Determine the [x, y] coordinate at the center of the cell enclosing the given text.  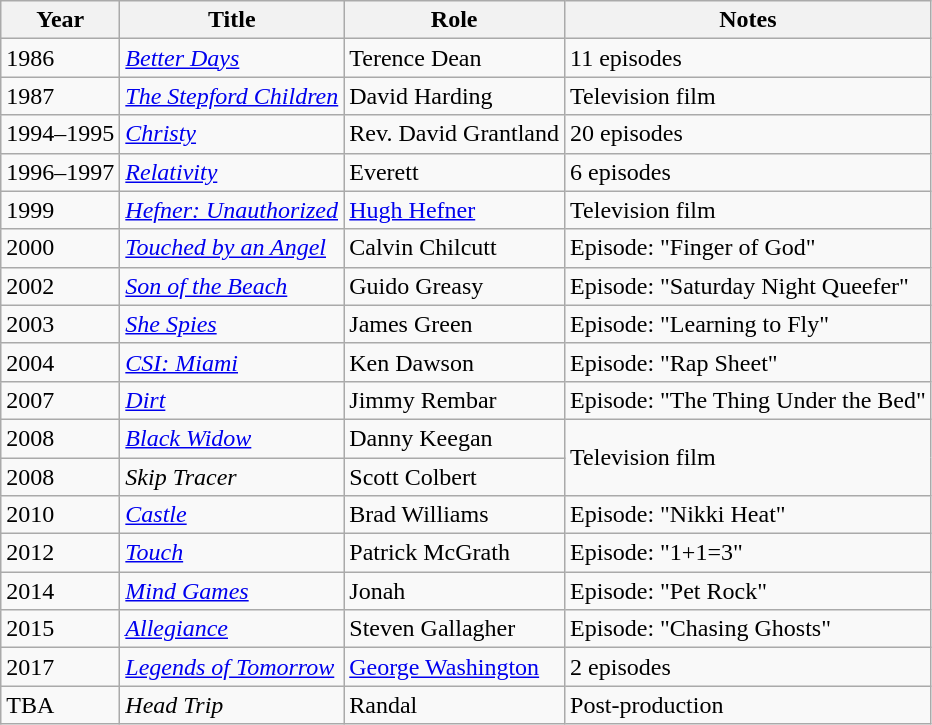
Patrick McGrath [454, 553]
11 episodes [748, 58]
Role [454, 20]
2004 [60, 362]
Guido Greasy [454, 286]
The Stepford Children [232, 96]
2014 [60, 591]
Touched by an Angel [232, 248]
Skip Tracer [232, 477]
1994–1995 [60, 134]
Episode: "Rap Sheet" [748, 362]
James Green [454, 324]
Relativity [232, 172]
Castle [232, 515]
Episode: "The Thing Under the Bed" [748, 400]
George Washington [454, 667]
Touch [232, 553]
2015 [60, 629]
Allegiance [232, 629]
Christy [232, 134]
Episode: "Chasing Ghosts" [748, 629]
Calvin Chilcutt [454, 248]
Episode: "1+1=3" [748, 553]
Hugh Hefner [454, 210]
Terence Dean [454, 58]
Jimmy Rembar [454, 400]
David Harding [454, 96]
Better Days [232, 58]
Hefner: Unauthorized [232, 210]
Son of the Beach [232, 286]
Black Widow [232, 438]
Everett [454, 172]
Title [232, 20]
2007 [60, 400]
1987 [60, 96]
Post-production [748, 705]
Year [60, 20]
Legends of Tomorrow [232, 667]
2003 [60, 324]
2002 [60, 286]
Episode: "Learning to Fly" [748, 324]
Randal [454, 705]
2 episodes [748, 667]
6 episodes [748, 172]
2010 [60, 515]
20 episodes [748, 134]
Steven Gallagher [454, 629]
Rev. David Grantland [454, 134]
CSI: Miami [232, 362]
2012 [60, 553]
Jonah [454, 591]
Scott Colbert [454, 477]
Brad Williams [454, 515]
1996–1997 [60, 172]
2000 [60, 248]
Dirt [232, 400]
Episode: "Nikki Heat" [748, 515]
Ken Dawson [454, 362]
Episode: "Finger of God" [748, 248]
TBA [60, 705]
Mind Games [232, 591]
2017 [60, 667]
Episode: "Saturday Night Queefer" [748, 286]
Notes [748, 20]
Danny Keegan [454, 438]
Head Trip [232, 705]
Episode: "Pet Rock" [748, 591]
1986 [60, 58]
1999 [60, 210]
She Spies [232, 324]
